Provide the [X, Y] coordinate of the cell's center where the given text is located.  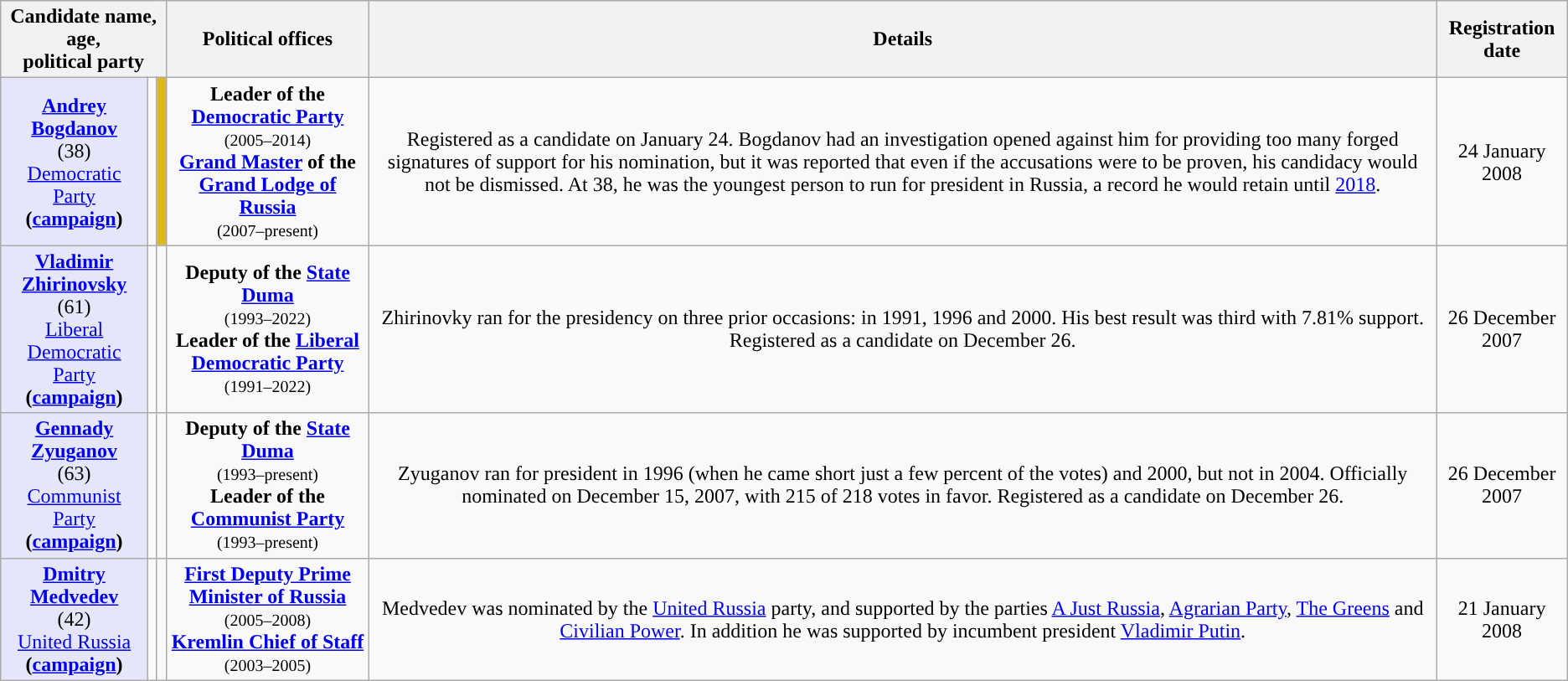
Details [903, 39]
21 January 2008 [1502, 619]
First Deputy Prime Minister of Russia(2005–2008)Kremlin Chief of Staff(2003–2005) [268, 619]
Deputy of the State Duma(1993–2022)Leader of the Liberal Democratic Party(1991–2022) [268, 329]
Andrey Bogdanov(38)Democratic Party(campaign) [75, 162]
24 January 2008 [1502, 162]
Leader of the Democratic Party(2005–2014)Grand Master of the Grand Lodge of Russia(2007–present) [268, 162]
Vladimir Zhirinovsky(61)Liberal Democratic Party(campaign) [75, 329]
Candidate name, age,political party [84, 39]
Registration date [1502, 39]
Gennady Zyuganov(63)Communist Party(campaign) [75, 486]
Political offices [268, 39]
Deputy of the State Duma(1993–present)Leader of the Communist Party(1993–present) [268, 486]
Dmitry Medvedev(42)United Russia(campaign) [75, 619]
